From the cell containing the given text, extract its center point as [X, Y] coordinate. 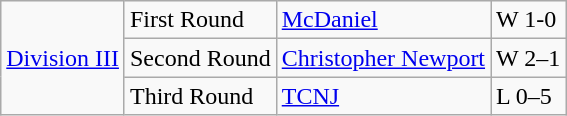
Third Round [200, 96]
McDaniel [383, 20]
W 2–1 [528, 58]
L 0–5 [528, 96]
W 1-0 [528, 20]
Christopher Newport [383, 58]
Second Round [200, 58]
Division III [63, 58]
TCNJ [383, 96]
First Round [200, 20]
